Find where the given text appears and provide that cell's center as (X, Y) coordinate. 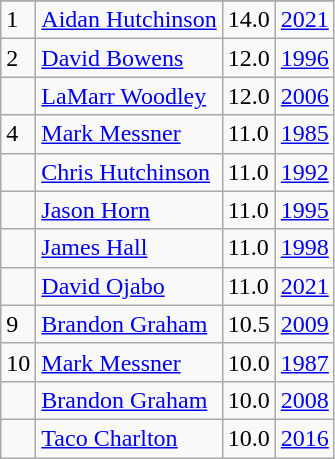
10 (18, 362)
Taco Charlton (129, 438)
LaMarr Woodley (129, 96)
David Ojabo (129, 286)
David Bowens (129, 58)
1995 (304, 210)
2 (18, 58)
1 (18, 20)
Chris Hutchinson (129, 172)
14.0 (248, 20)
James Hall (129, 248)
1996 (304, 58)
4 (18, 134)
10.5 (248, 324)
1998 (304, 248)
1985 (304, 134)
Aidan Hutchinson (129, 20)
1992 (304, 172)
Jason Horn (129, 210)
9 (18, 324)
2008 (304, 400)
2006 (304, 96)
2016 (304, 438)
1987 (304, 362)
2009 (304, 324)
